For the text-containing cell, return its midpoint in [x, y] coordinate format. 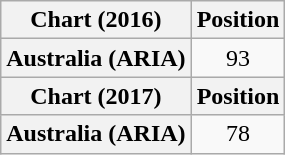
Chart (2017) [96, 96]
Chart (2016) [96, 20]
93 [238, 58]
78 [238, 134]
